Find where the given text appears and provide that cell's center as [X, Y] coordinate. 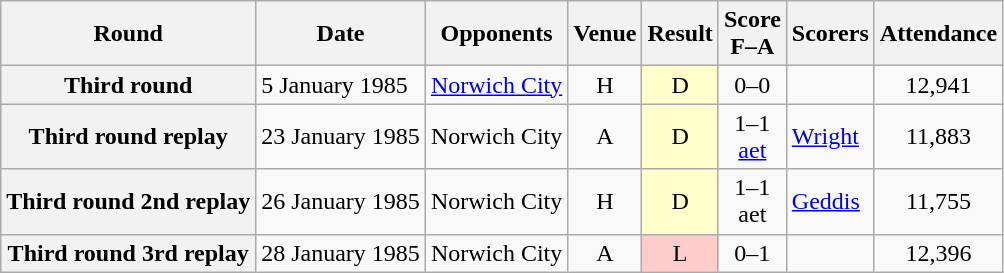
Attendance [938, 34]
12,941 [938, 85]
23 January 1985 [341, 136]
Scorers [830, 34]
28 January 1985 [341, 253]
Result [680, 34]
Third round [128, 85]
Third round 2nd replay [128, 202]
Geddis [830, 202]
0–1 [752, 253]
L [680, 253]
Wright [830, 136]
Opponents [496, 34]
ScoreF–A [752, 34]
0–0 [752, 85]
Third round replay [128, 136]
11,883 [938, 136]
5 January 1985 [341, 85]
12,396 [938, 253]
Venue [605, 34]
Date [341, 34]
11,755 [938, 202]
Round [128, 34]
26 January 1985 [341, 202]
Third round 3rd replay [128, 253]
